Pinpoint the cell where the given text exists, returning its [X, Y] midpoint coordinate. 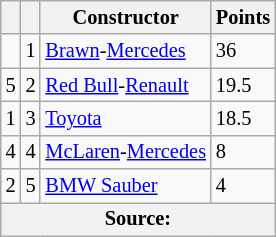
Toyota [125, 118]
19.5 [243, 85]
Points [243, 17]
Red Bull-Renault [125, 85]
3 [31, 118]
Brawn-Mercedes [125, 51]
36 [243, 51]
18.5 [243, 118]
McLaren-Mercedes [125, 152]
BMW Sauber [125, 186]
Source: [138, 219]
Constructor [125, 17]
8 [243, 152]
